Scan for the cell matching the given text and deliver its [X, Y] coordinate at center. 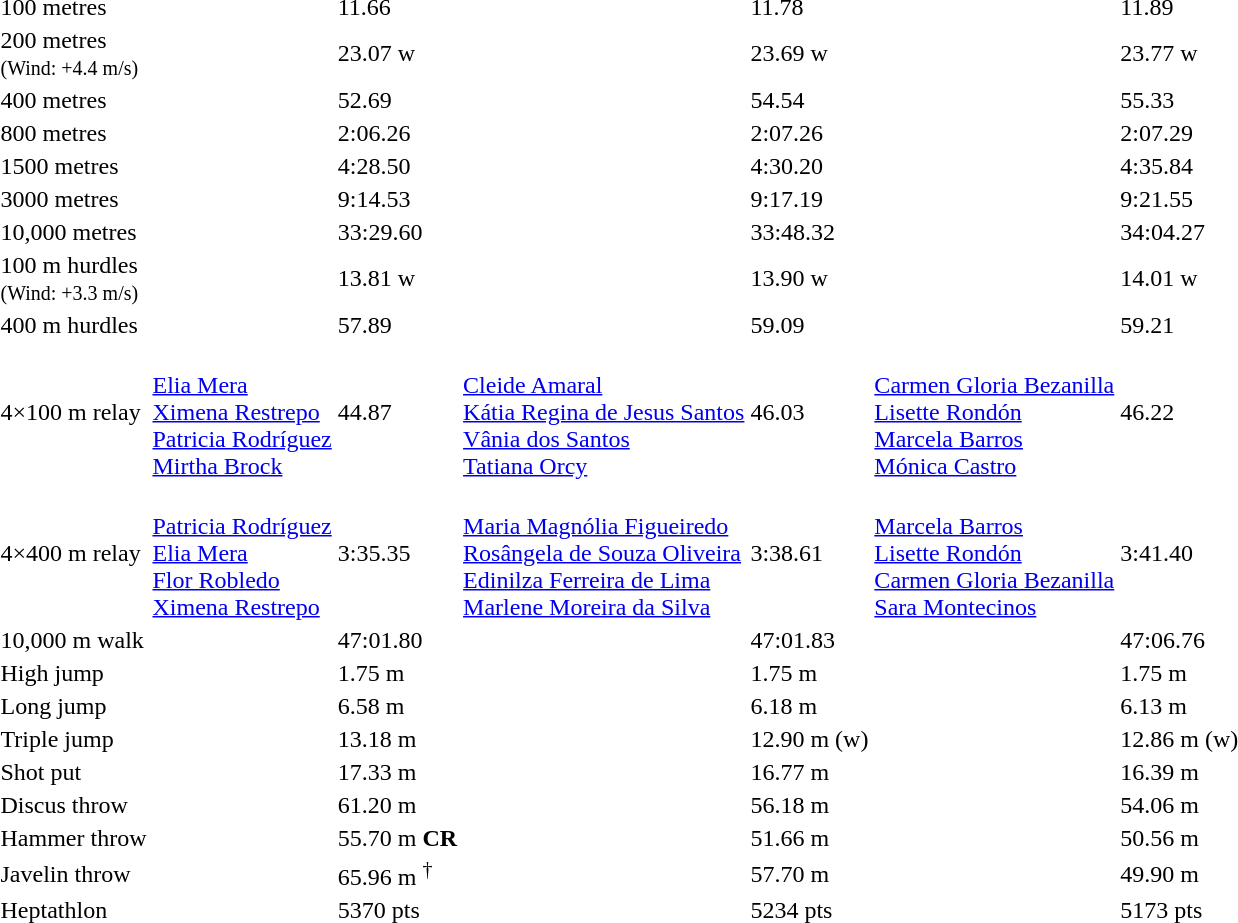
65.96 m † [397, 874]
52.69 [397, 100]
2:07.26 [810, 133]
44.87 [397, 412]
4:30.20 [810, 166]
57.70 m [810, 874]
3:38.61 [810, 553]
13.81 w [397, 278]
9:17.19 [810, 199]
6.58 m [397, 706]
3:35.35 [397, 553]
Patricia RodríguezElia MeraFlor RobledoXimena Restrepo [242, 553]
61.20 m [397, 805]
13.18 m [397, 739]
33:48.32 [810, 232]
Carmen Gloria BezanillaLisette RondónMarcela BarrosMónica Castro [994, 412]
23.69 w [810, 54]
6.18 m [810, 706]
4:28.50 [397, 166]
57.89 [397, 325]
Marcela BarrosLisette RondónCarmen Gloria BezanillaSara Montecinos [994, 553]
51.66 m [810, 838]
9:14.53 [397, 199]
33:29.60 [397, 232]
13.90 w [810, 278]
Maria Magnólia FigueiredoRosângela de Souza OliveiraEdinilza Ferreira de LimaMarlene Moreira da Silva [604, 553]
56.18 m [810, 805]
59.09 [810, 325]
47:01.80 [397, 640]
Cleide AmaralKátia Regina de Jesus SantosVânia dos SantosTatiana Orcy [604, 412]
46.03 [810, 412]
2:06.26 [397, 133]
55.70 m CR [397, 838]
16.77 m [810, 772]
12.90 m (w) [810, 739]
23.07 w [397, 54]
Elia MeraXimena RestrepoPatricia RodríguezMirtha Brock [242, 412]
47:01.83 [810, 640]
17.33 m [397, 772]
54.54 [810, 100]
